Provide the (X, Y) coordinate of the cell's center where the given text is located.  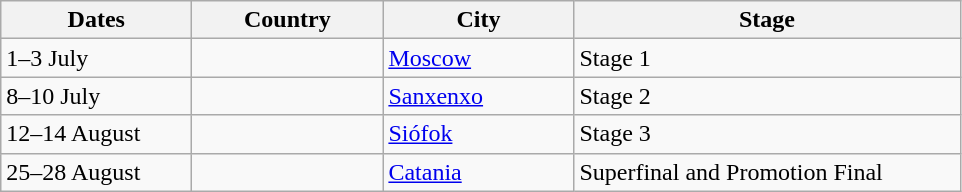
Stage 1 (767, 58)
8–10 July (96, 96)
Dates (96, 20)
Sanxenxo (478, 96)
Stage (767, 20)
25–28 August (96, 172)
Catania (478, 172)
Siófok (478, 134)
1–3 July (96, 58)
Stage 2 (767, 96)
Moscow (478, 58)
Stage 3 (767, 134)
12–14 August (96, 134)
Country (288, 20)
City (478, 20)
Superfinal and Promotion Final (767, 172)
